Return [X, Y] of the center of cell containing provided text 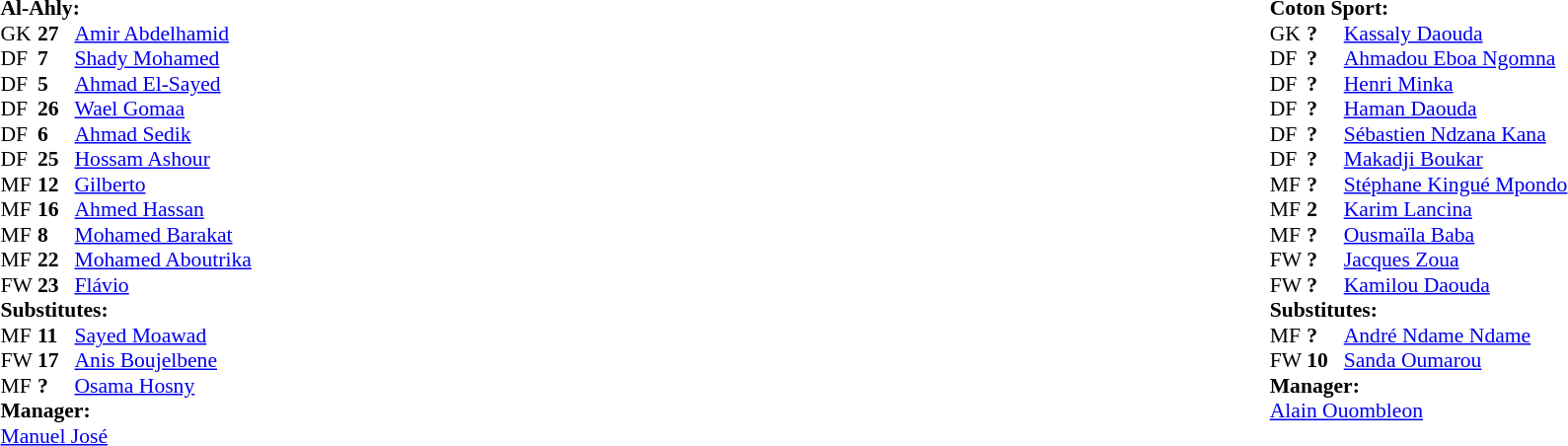
11 [56, 335]
Hossam Ashour [164, 159]
Anis Boujelbene [164, 360]
6 [56, 134]
Gilberto [164, 185]
22 [56, 260]
Ahmad El-Sayed [164, 84]
17 [56, 360]
5 [56, 84]
27 [56, 34]
Alain Ouombleon [1419, 411]
Mohamed Barakat [164, 235]
23 [56, 285]
Shady Mohamed [164, 58]
André Ndame Ndame [1456, 335]
Kassaly Daouda [1456, 34]
Jacques Zoua [1456, 260]
Ousmaïla Baba [1456, 235]
Sébastien Ndzana Kana [1456, 134]
Kamilou Daouda [1456, 285]
Flávio [164, 285]
Sanda Oumarou [1456, 360]
Henri Minka [1456, 84]
Sayed Moawad [164, 335]
Karim Lancina [1456, 210]
Makadji Boukar [1456, 159]
Osama Hosny [164, 386]
Ahmad Sedik [164, 134]
Stéphane Kingué Mpondo [1456, 185]
12 [56, 185]
25 [56, 159]
10 [1325, 360]
16 [56, 210]
Mohamed Aboutrika [164, 260]
Ahmed Hassan [164, 210]
26 [56, 110]
8 [56, 235]
Haman Daouda [1456, 110]
Ahmadou Eboa Ngomna [1456, 58]
Amir Abdelhamid [164, 34]
7 [56, 58]
2 [1325, 210]
Wael Gomaa [164, 110]
